Identify which cell holds the provided text, then report its [X, Y] central coordinate. 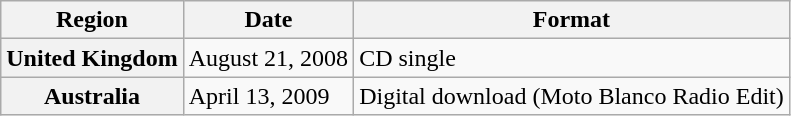
Format [572, 20]
Region [92, 20]
CD single [572, 58]
August 21, 2008 [268, 58]
Digital download (Moto Blanco Radio Edit) [572, 96]
April 13, 2009 [268, 96]
United Kingdom [92, 58]
Date [268, 20]
Australia [92, 96]
